Return the (x, y) coordinate for the center point of the cell that contains the specified text.  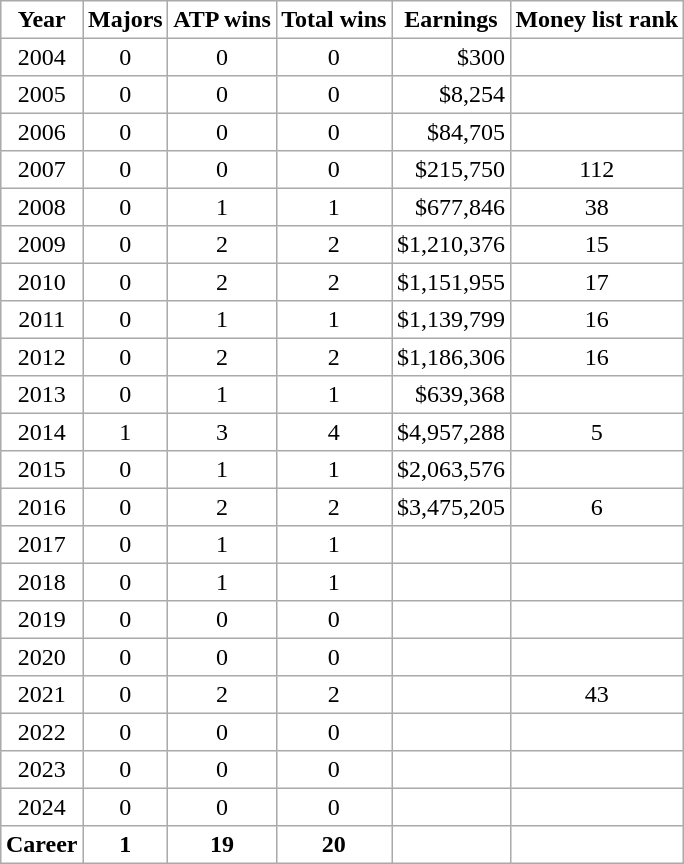
2006 (42, 132)
Majors (126, 20)
2019 (42, 620)
2012 (42, 357)
2007 (42, 170)
$84,705 (451, 132)
2020 (42, 657)
2013 (42, 395)
Earnings (451, 20)
2023 (42, 770)
2016 (42, 507)
112 (596, 170)
3 (222, 432)
20 (334, 845)
2015 (42, 470)
Career (42, 845)
2018 (42, 582)
Money list rank (596, 20)
$677,846 (451, 207)
2022 (42, 732)
$1,151,955 (451, 282)
38 (596, 207)
$639,368 (451, 395)
2005 (42, 95)
$8,254 (451, 95)
$4,957,288 (451, 432)
43 (596, 695)
ATP wins (222, 20)
17 (596, 282)
2008 (42, 207)
$2,063,576 (451, 470)
$3,475,205 (451, 507)
19 (222, 845)
$1,210,376 (451, 245)
2004 (42, 57)
$300 (451, 57)
6 (596, 507)
$1,139,799 (451, 320)
2021 (42, 695)
5 (596, 432)
Total wins (334, 20)
2017 (42, 545)
$1,186,306 (451, 357)
2024 (42, 807)
15 (596, 245)
Year (42, 20)
2014 (42, 432)
$215,750 (451, 170)
2010 (42, 282)
2011 (42, 320)
4 (334, 432)
2009 (42, 245)
